Return (x, y) of the center of cell containing provided text 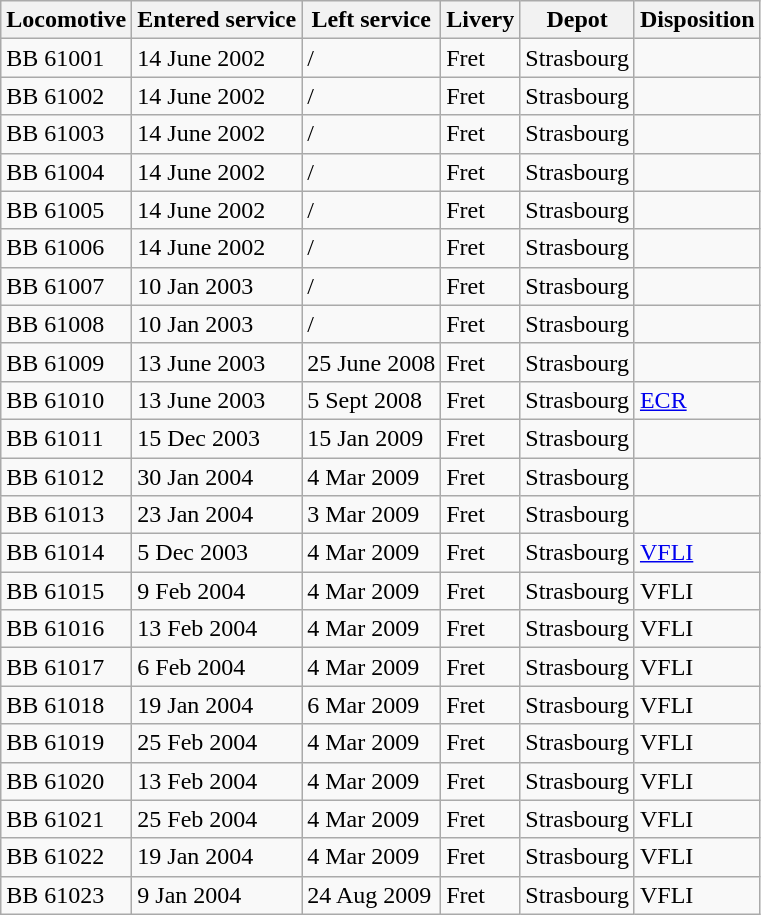
24 Aug 2009 (372, 895)
30 Jan 2004 (217, 477)
Depot (578, 20)
BB 61021 (66, 819)
BB 61013 (66, 515)
BB 61019 (66, 743)
BB 61001 (66, 58)
BB 61023 (66, 895)
BB 61008 (66, 324)
BB 61006 (66, 248)
BB 61012 (66, 477)
ECR (697, 400)
9 Jan 2004 (217, 895)
3 Mar 2009 (372, 515)
BB 61015 (66, 591)
BB 61018 (66, 705)
23 Jan 2004 (217, 515)
BB 61011 (66, 438)
BB 61016 (66, 629)
Disposition (697, 20)
9 Feb 2004 (217, 591)
BB 61010 (66, 400)
6 Mar 2009 (372, 705)
15 Jan 2009 (372, 438)
BB 61014 (66, 553)
BB 61007 (66, 286)
BB 61009 (66, 362)
BB 61004 (66, 172)
6 Feb 2004 (217, 667)
BB 61017 (66, 667)
BB 61005 (66, 210)
Livery (480, 20)
Left service (372, 20)
BB 61003 (66, 134)
BB 61020 (66, 781)
BB 61022 (66, 857)
Entered service (217, 20)
15 Dec 2003 (217, 438)
5 Sept 2008 (372, 400)
25 June 2008 (372, 362)
5 Dec 2003 (217, 553)
Locomotive (66, 20)
BB 61002 (66, 96)
